Determine the (x, y) coordinate at the center of the cell enclosing the given text.  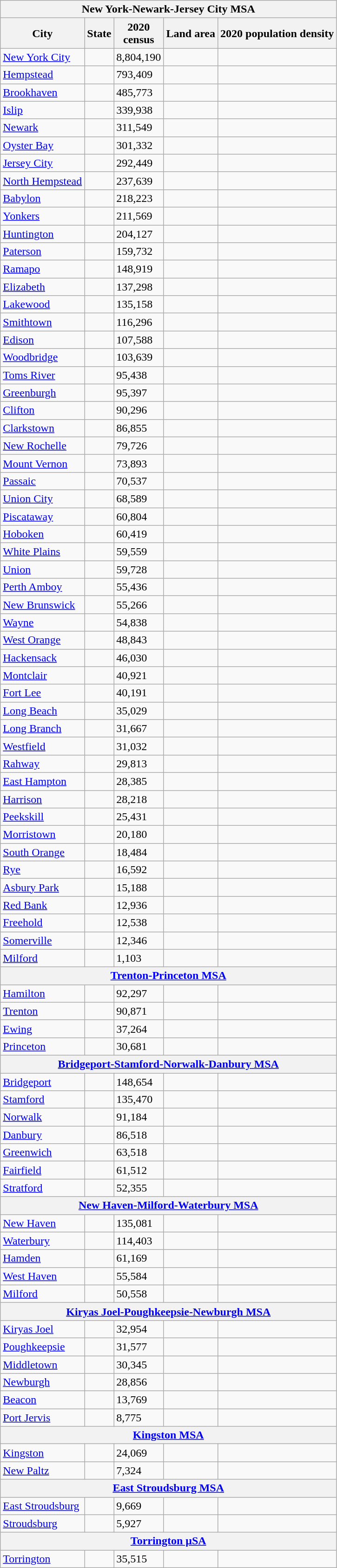
Clifton (43, 410)
Morristown (43, 835)
Asbury Park (43, 888)
Smithtown (43, 322)
Poughkeepsie (43, 1347)
West Haven (43, 1276)
92,297 (139, 993)
86,855 (139, 428)
Jersey City (43, 163)
86,518 (139, 1135)
7,324 (139, 1471)
91,184 (139, 1117)
13,769 (139, 1400)
Lakewood (43, 305)
90,871 (139, 1011)
28,385 (139, 781)
Kiryas Joel-Poughkeepsie-Newburgh MSA (168, 1311)
Newburgh (43, 1382)
Ewing (43, 1029)
Middletown (43, 1364)
2020census (139, 33)
White Plains (43, 552)
55,584 (139, 1276)
Elizabeth (43, 287)
Woodbridge (43, 357)
Hempstead (43, 75)
Westfield (43, 746)
Union City (43, 499)
204,127 (139, 233)
55,436 (139, 587)
Danbury (43, 1135)
70,537 (139, 481)
New Rochelle (43, 446)
Perth Amboy (43, 587)
135,158 (139, 305)
61,169 (139, 1258)
Torrington μSA (168, 1541)
Greenwich (43, 1153)
301,332 (139, 145)
Edison (43, 340)
29,813 (139, 764)
311,549 (139, 128)
New York City (43, 57)
Kiryas Joel (43, 1329)
148,654 (139, 1082)
90,296 (139, 410)
Land area (191, 33)
Freehold (43, 923)
Passaic (43, 481)
Peekskill (43, 817)
59,728 (139, 570)
Piscataway (43, 517)
City (43, 33)
8,775 (139, 1418)
1,103 (139, 958)
73,893 (139, 463)
Wayne (43, 622)
24,069 (139, 1453)
Rahway (43, 764)
48,843 (139, 640)
30,345 (139, 1364)
63,518 (139, 1153)
Bridgeport-Stamford-Norwalk-Danbury MSA (168, 1064)
292,449 (139, 163)
Hamden (43, 1258)
25,431 (139, 817)
35,029 (139, 711)
Stratford (43, 1188)
31,032 (139, 746)
Princeton (43, 1046)
New Haven (43, 1223)
State (99, 33)
Clarkstown (43, 428)
211,569 (139, 216)
Bridgeport (43, 1082)
Oyster Bay (43, 145)
Ramapo (43, 269)
Stroudsburg (43, 1523)
Paterson (43, 252)
59,559 (139, 552)
5,927 (139, 1523)
Trenton-Princeton MSA (168, 976)
107,588 (139, 340)
137,298 (139, 287)
339,938 (139, 110)
Stamford (43, 1100)
Somerville (43, 940)
20,180 (139, 835)
Waterbury (43, 1241)
Huntington (43, 233)
New Paltz (43, 1471)
New Haven-Milford-Waterbury MSA (168, 1205)
Fairfield (43, 1170)
52,355 (139, 1188)
Port Jervis (43, 1418)
8,804,190 (139, 57)
28,856 (139, 1382)
135,470 (139, 1100)
Toms River (43, 375)
Beacon (43, 1400)
Mount Vernon (43, 463)
12,538 (139, 923)
Union (43, 570)
2020 population density (277, 33)
Red Bank (43, 905)
28,218 (139, 799)
60,419 (139, 534)
Montclair (43, 675)
95,397 (139, 393)
95,438 (139, 375)
Hamilton (43, 993)
55,266 (139, 605)
16,592 (139, 870)
37,264 (139, 1029)
Newark (43, 128)
15,188 (139, 888)
Long Branch (43, 728)
Greenburgh (43, 393)
54,838 (139, 622)
Trenton (43, 1011)
135,081 (139, 1223)
East Stroudsburg (43, 1506)
485,773 (139, 92)
30,681 (139, 1046)
Kingston (43, 1453)
40,921 (139, 675)
50,558 (139, 1294)
46,030 (139, 658)
Harrison (43, 799)
Babylon (43, 198)
159,732 (139, 252)
New York-Newark-Jersey City MSA (168, 9)
103,639 (139, 357)
68,589 (139, 499)
31,667 (139, 728)
Long Beach (43, 711)
Fort Lee (43, 693)
Norwalk (43, 1117)
South Orange (43, 852)
35,515 (139, 1559)
New Brunswick (43, 605)
114,403 (139, 1241)
West Orange (43, 640)
40,191 (139, 693)
North Hempstead (43, 181)
Hoboken (43, 534)
148,919 (139, 269)
Brookhaven (43, 92)
31,577 (139, 1347)
Kingston MSA (168, 1435)
18,484 (139, 852)
Torrington (43, 1559)
79,726 (139, 446)
Hackensack (43, 658)
793,409 (139, 75)
237,639 (139, 181)
60,804 (139, 517)
61,512 (139, 1170)
Yonkers (43, 216)
9,669 (139, 1506)
12,936 (139, 905)
12,346 (139, 940)
East Stroudsburg MSA (168, 1488)
East Hampton (43, 781)
218,223 (139, 198)
116,296 (139, 322)
Islip (43, 110)
32,954 (139, 1329)
Rye (43, 870)
